Output the [X, Y] coordinate of the center of the cell containing the given text.  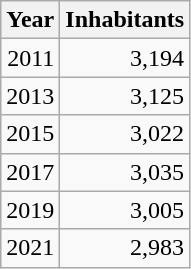
2015 [30, 134]
2019 [30, 210]
2013 [30, 96]
3,035 [125, 172]
3,125 [125, 96]
3,022 [125, 134]
2011 [30, 58]
2021 [30, 248]
3,005 [125, 210]
2,983 [125, 248]
2017 [30, 172]
Year [30, 20]
Inhabitants [125, 20]
3,194 [125, 58]
